Return [X, Y] of the center of cell containing provided text 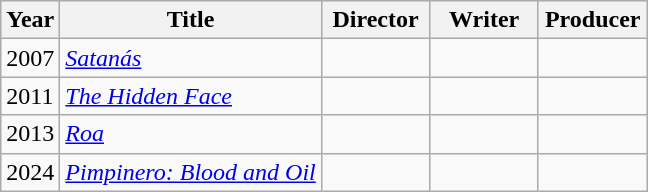
Title [190, 20]
Producer [592, 20]
Year [30, 20]
Pimpinero: Blood and Oil [190, 172]
Director [376, 20]
Satanás [190, 58]
Roa [190, 134]
2024 [30, 172]
The Hidden Face [190, 96]
Writer [484, 20]
2013 [30, 134]
2011 [30, 96]
2007 [30, 58]
